From the cell containing the given text, extract its center point as (x, y) coordinate. 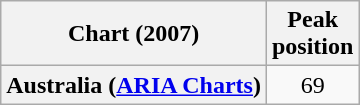
69 (312, 85)
Chart (2007) (134, 34)
Australia (ARIA Charts) (134, 85)
Peakposition (312, 34)
